Capture the cell that displays the provided text and extract its (x, y) central coordinate. 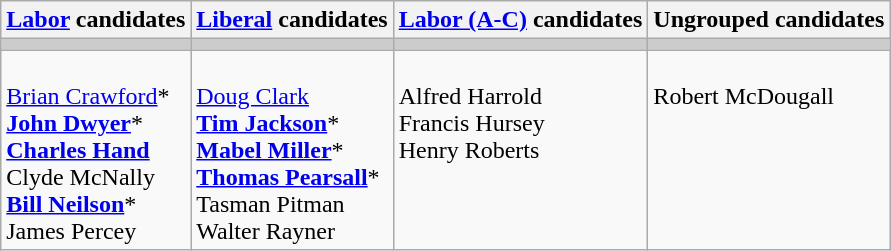
Brian Crawford* John Dwyer* Charles Hand Clyde McNally Bill Neilson* James Percey (96, 150)
Labor candidates (96, 20)
Ungrouped candidates (769, 20)
Liberal candidates (292, 20)
Alfred Harrold Francis Hursey Henry Roberts (520, 150)
Doug Clark Tim Jackson* Mabel Miller* Thomas Pearsall* Tasman Pitman Walter Rayner (292, 150)
Labor (A-C) candidates (520, 20)
Robert McDougall (769, 150)
